Identify which cell holds the provided text, then report its [x, y] central coordinate. 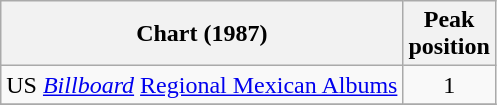
1 [449, 85]
US Billboard Regional Mexican Albums [202, 85]
Chart (1987) [202, 34]
Peakposition [449, 34]
